From the cell containing the given text, extract its center point as (x, y) coordinate. 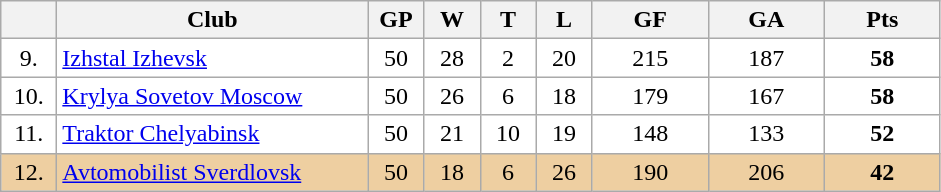
9. (29, 58)
12. (29, 172)
187 (766, 58)
179 (650, 96)
42 (882, 172)
Traktor Chelyabinsk (212, 134)
Avtomobilist Sverdlovsk (212, 172)
19 (564, 134)
52 (882, 134)
GA (766, 20)
GP (396, 20)
GF (650, 20)
Pts (882, 20)
20 (564, 58)
Krylya Sovetov Moscow (212, 96)
215 (650, 58)
L (564, 20)
Izhstal Izhevsk (212, 58)
Club (212, 20)
11. (29, 134)
T (508, 20)
21 (452, 134)
148 (650, 134)
10. (29, 96)
206 (766, 172)
2 (508, 58)
190 (650, 172)
10 (508, 134)
133 (766, 134)
28 (452, 58)
W (452, 20)
167 (766, 96)
